Identify which cell holds the provided text, then report its (x, y) central coordinate. 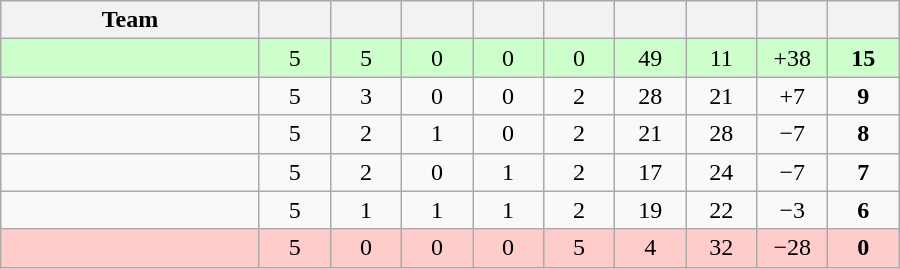
9 (864, 96)
−28 (792, 248)
+38 (792, 58)
22 (722, 210)
Team (130, 20)
17 (650, 172)
19 (650, 210)
7 (864, 172)
3 (366, 96)
6 (864, 210)
8 (864, 134)
32 (722, 248)
15 (864, 58)
11 (722, 58)
4 (650, 248)
49 (650, 58)
+7 (792, 96)
−3 (792, 210)
24 (722, 172)
